Search for the cell housing the specified text and yield its [X, Y] center coordinate. 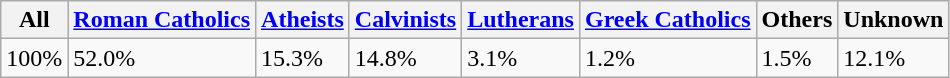
52.0% [162, 58]
Others [797, 20]
Calvinists [405, 20]
Roman Catholics [162, 20]
14.8% [405, 58]
All [34, 20]
1.2% [668, 58]
12.1% [894, 58]
Unknown [894, 20]
1.5% [797, 58]
Lutherans [521, 20]
15.3% [303, 58]
100% [34, 58]
3.1% [521, 58]
Greek Catholics [668, 20]
Atheists [303, 20]
